Return (x, y) of the center of cell containing provided text 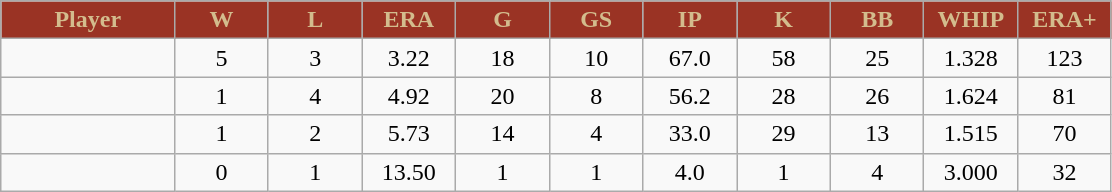
13.50 (409, 172)
58 (784, 58)
4.92 (409, 96)
BB (877, 20)
25 (877, 58)
GS (596, 20)
33.0 (690, 134)
0 (222, 172)
20 (503, 96)
ERA+ (1065, 20)
5 (222, 58)
4.0 (690, 172)
2 (315, 134)
ERA (409, 20)
K (784, 20)
W (222, 20)
5.73 (409, 134)
Player (88, 20)
1.328 (971, 58)
8 (596, 96)
3 (315, 58)
67.0 (690, 58)
29 (784, 134)
32 (1065, 172)
WHIP (971, 20)
14 (503, 134)
G (503, 20)
3.22 (409, 58)
IP (690, 20)
56.2 (690, 96)
123 (1065, 58)
3.000 (971, 172)
1.624 (971, 96)
18 (503, 58)
1.515 (971, 134)
70 (1065, 134)
13 (877, 134)
28 (784, 96)
26 (877, 96)
L (315, 20)
81 (1065, 96)
10 (596, 58)
